Return (X, Y) of the center of cell containing provided text 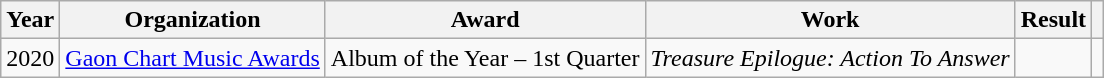
Treasure Epilogue: Action To Answer (830, 58)
Organization (193, 20)
Album of the Year – 1st Quarter (485, 58)
2020 (30, 58)
Gaon Chart Music Awards (193, 58)
Award (485, 20)
Work (830, 20)
Year (30, 20)
Result (1053, 20)
